Extract the (X, Y) coordinate from the center of the cell holding the provided text.  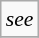
see (20, 19)
